Scan for the cell matching the given text and deliver its [X, Y] coordinate at center. 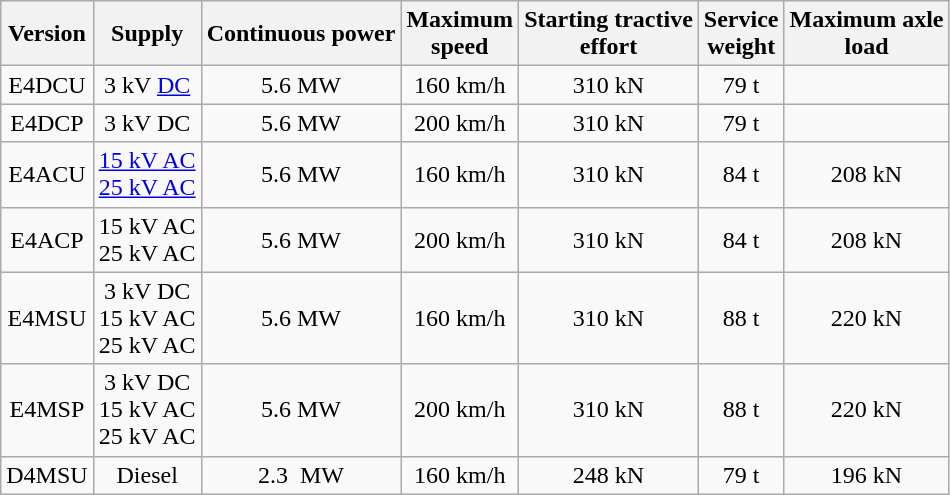
E4DCP [47, 123]
Serviceweight [741, 34]
Diesel [147, 475]
248 kN [609, 475]
2.3 MW [301, 475]
E4ACU [47, 174]
E4ACP [47, 240]
196 kN [866, 475]
Supply [147, 34]
Continuous power [301, 34]
E4MSP [47, 410]
E4DCU [47, 85]
Version [47, 34]
Maximum speed [460, 34]
Maximum axleload [866, 34]
Starting tractiveeffort [609, 34]
E4MSU [47, 318]
D4MSU [47, 475]
